Determine the [x, y] coordinate at the center of the cell enclosing the given text.  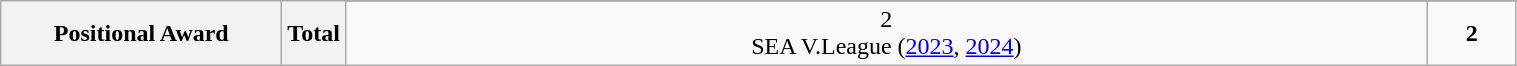
2 [1472, 34]
2 SEA V.League (2023, 2024) [886, 34]
Positional Award [142, 34]
Total [314, 34]
